Return [X, Y] of the center of cell containing provided text 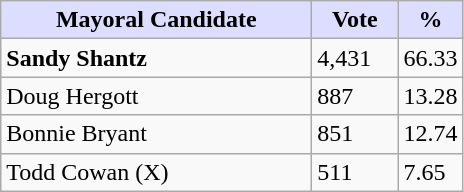
Mayoral Candidate [156, 20]
% [430, 20]
Doug Hergott [156, 96]
851 [355, 134]
Vote [355, 20]
4,431 [355, 58]
511 [355, 172]
887 [355, 96]
13.28 [430, 96]
Sandy Shantz [156, 58]
12.74 [430, 134]
7.65 [430, 172]
Todd Cowan (X) [156, 172]
66.33 [430, 58]
Bonnie Bryant [156, 134]
